Determine the (X, Y) coordinate at the center of the cell enclosing the given text.  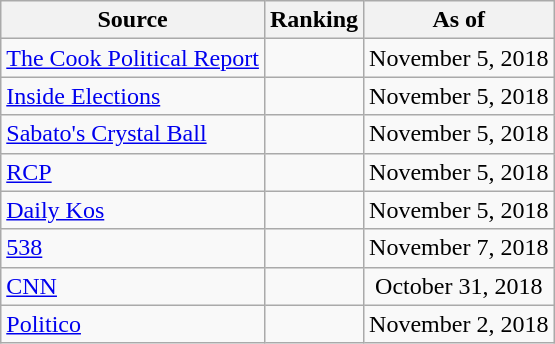
October 31, 2018 (459, 286)
RCP (133, 172)
Politico (133, 324)
Sabato's Crystal Ball (133, 134)
November 2, 2018 (459, 324)
Daily Kos (133, 210)
Ranking (314, 20)
November 7, 2018 (459, 248)
As of (459, 20)
The Cook Political Report (133, 58)
Source (133, 20)
Inside Elections (133, 96)
CNN (133, 286)
538 (133, 248)
